Output the [x, y] coordinate of the center of the cell containing the given text.  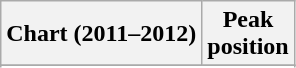
Chart (2011–2012) [102, 34]
Peakposition [248, 34]
